Search for the cell housing the specified text and yield its (x, y) center coordinate. 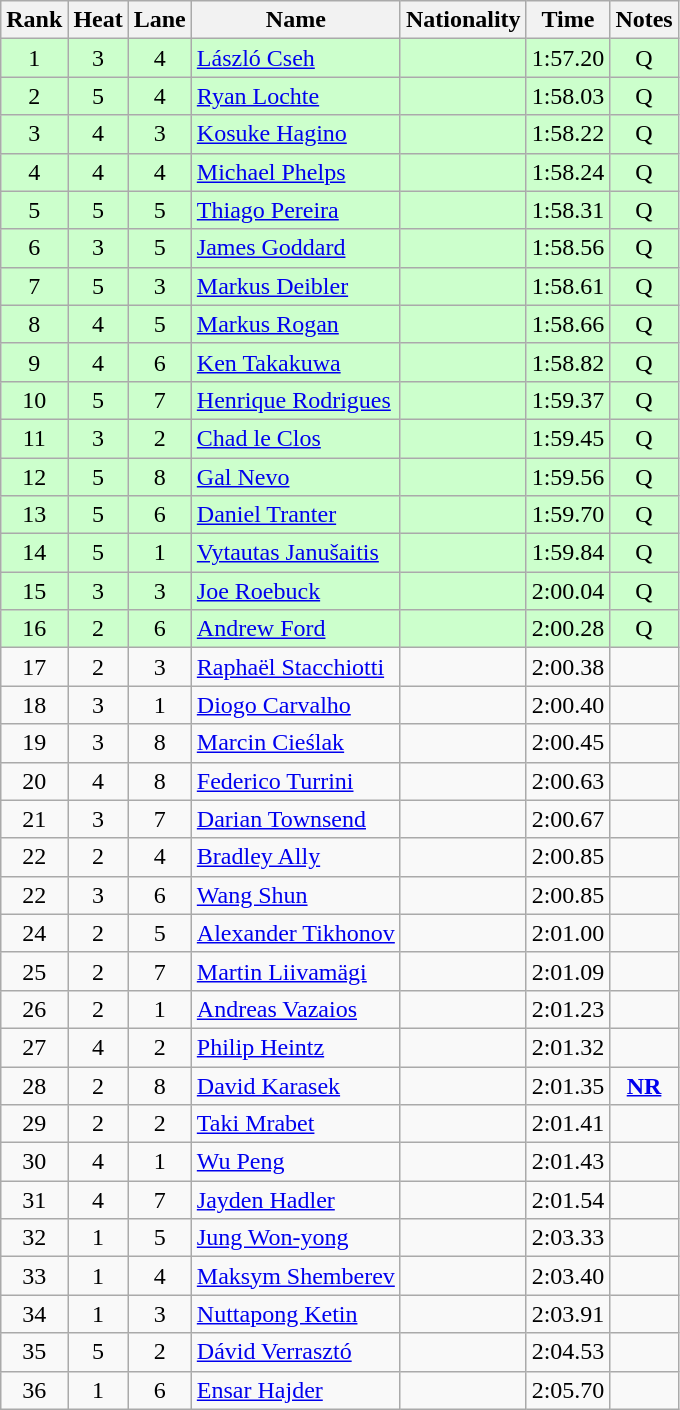
2:05.70 (568, 1390)
Wu Peng (296, 1162)
30 (34, 1162)
2:01.32 (568, 1047)
2:01.54 (568, 1200)
1:58.31 (568, 210)
Time (568, 20)
Name (296, 20)
Henrique Rodrigues (296, 400)
1:58.56 (568, 248)
Bradley Ally (296, 857)
19 (34, 743)
Andreas Vazaios (296, 1009)
25 (34, 971)
Andrew Ford (296, 629)
Ken Takakuwa (296, 362)
1:59.84 (568, 553)
32 (34, 1238)
James Goddard (296, 248)
2:00.40 (568, 705)
1:59.45 (568, 438)
Dávid Verrasztó (296, 1352)
10 (34, 400)
14 (34, 553)
Wang Shun (296, 895)
1:58.82 (568, 362)
Taki Mrabet (296, 1124)
Thiago Pereira (296, 210)
1:59.37 (568, 400)
Gal Nevo (296, 477)
2:01.43 (568, 1162)
18 (34, 705)
Markus Rogan (296, 324)
Daniel Tranter (296, 515)
2:01.23 (568, 1009)
Nationality (463, 20)
David Karasek (296, 1085)
2:00.28 (568, 629)
12 (34, 477)
11 (34, 438)
15 (34, 591)
Diogo Carvalho (296, 705)
Vytautas Janušaitis (296, 553)
2:01.41 (568, 1124)
24 (34, 933)
László Cseh (296, 58)
1:59.70 (568, 515)
Jung Won-yong (296, 1238)
29 (34, 1124)
2:01.09 (568, 971)
17 (34, 667)
2:04.53 (568, 1352)
1:58.03 (568, 96)
33 (34, 1276)
Maksym Shemberev (296, 1276)
Lane (160, 20)
28 (34, 1085)
Michael Phelps (296, 172)
31 (34, 1200)
Joe Roebuck (296, 591)
1:58.22 (568, 134)
1:57.20 (568, 58)
21 (34, 819)
2:00.38 (568, 667)
Ryan Lochte (296, 96)
2:01.35 (568, 1085)
Chad le Clos (296, 438)
Raphaël Stacchiotti (296, 667)
2:03.33 (568, 1238)
2:00.04 (568, 591)
2:00.63 (568, 781)
36 (34, 1390)
1:58.24 (568, 172)
2:00.67 (568, 819)
1:58.61 (568, 286)
27 (34, 1047)
1:59.56 (568, 477)
2:01.00 (568, 933)
1:58.66 (568, 324)
Rank (34, 20)
2:00.45 (568, 743)
Jayden Hadler (296, 1200)
Marcin Cieślak (296, 743)
2:03.91 (568, 1314)
Markus Deibler (296, 286)
2:03.40 (568, 1276)
Darian Townsend (296, 819)
NR (644, 1085)
35 (34, 1352)
Heat (98, 20)
26 (34, 1009)
Philip Heintz (296, 1047)
Kosuke Hagino (296, 134)
Martin Liivamägi (296, 971)
34 (34, 1314)
16 (34, 629)
20 (34, 781)
Notes (644, 20)
Ensar Hajder (296, 1390)
Alexander Tikhonov (296, 933)
13 (34, 515)
Nuttapong Ketin (296, 1314)
9 (34, 362)
Federico Turrini (296, 781)
